Capture the cell that displays the provided text and extract its (x, y) central coordinate. 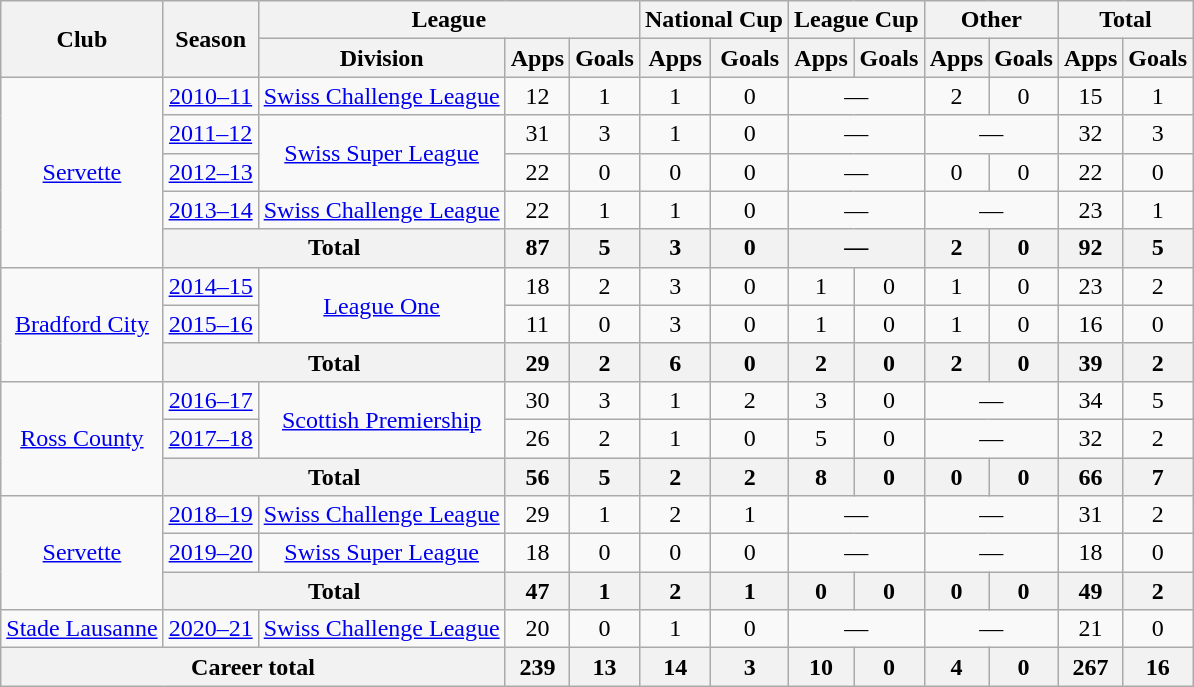
13 (605, 667)
12 (537, 96)
Club (82, 39)
92 (1090, 248)
2020–21 (210, 629)
Scottish Premiership (382, 419)
15 (1090, 96)
20 (537, 629)
49 (1090, 591)
30 (537, 400)
2010–11 (210, 96)
2011–12 (210, 134)
League One (382, 305)
Other (991, 20)
267 (1090, 667)
34 (1090, 400)
26 (537, 438)
10 (820, 667)
2013–14 (210, 210)
66 (1090, 477)
Season (210, 39)
47 (537, 591)
14 (675, 667)
Stade Lausanne (82, 629)
2014–15 (210, 286)
6 (675, 362)
2017–18 (210, 438)
4 (956, 667)
11 (537, 324)
2012–13 (210, 172)
7 (1158, 477)
Bradford City (82, 324)
League Cup (856, 20)
87 (537, 248)
39 (1090, 362)
56 (537, 477)
2015–16 (210, 324)
2018–19 (210, 515)
Career total (253, 667)
2019–20 (210, 553)
League (448, 20)
Ross County (82, 438)
239 (537, 667)
8 (820, 477)
21 (1090, 629)
Division (382, 58)
National Cup (714, 20)
2016–17 (210, 400)
